For the text-containing cell, return its midpoint in (x, y) coordinate format. 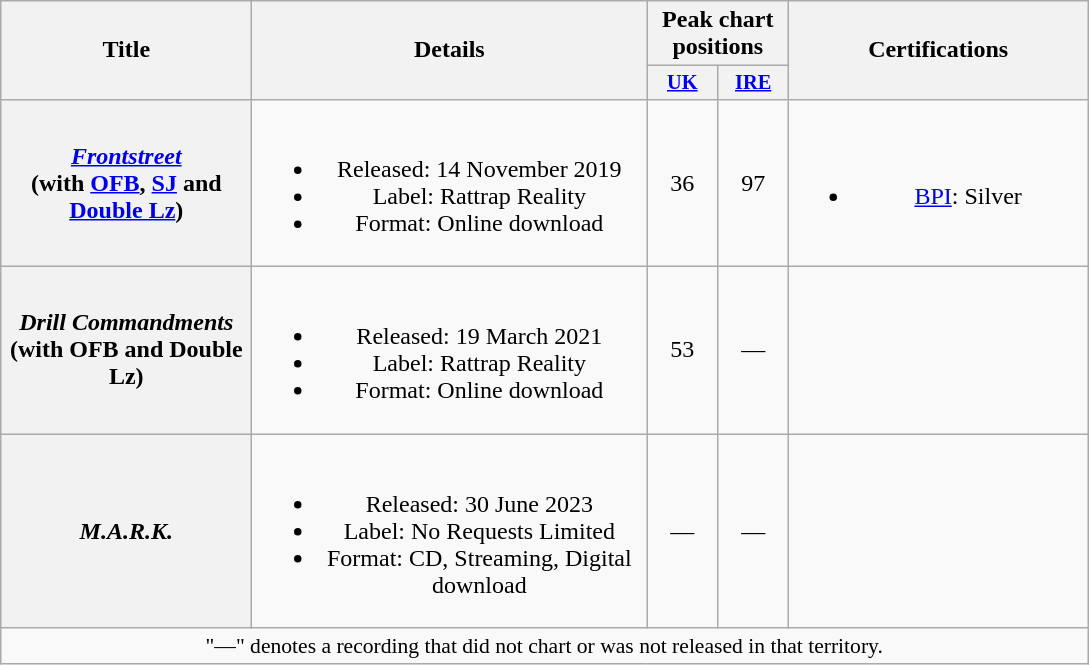
Released: 14 November 2019Label: Rattrap RealityFormat: Online download (450, 182)
36 (682, 182)
97 (754, 182)
53 (682, 350)
BPI: Silver (938, 182)
Peak chart positions (718, 34)
IRE (754, 83)
M.A.R.K. (126, 531)
Frontstreet(with OFB, SJ and Double Lz) (126, 182)
UK (682, 83)
Certifications (938, 50)
Released: 19 March 2021Label: Rattrap RealityFormat: Online download (450, 350)
Drill Commandments(with OFB and Double Lz) (126, 350)
Title (126, 50)
"—" denotes a recording that did not chart or was not released in that territory. (544, 646)
Released: 30 June 2023Label: No Requests LimitedFormat: CD, Streaming, Digital download (450, 531)
Details (450, 50)
